Output the [X, Y] coordinate of the center of the cell containing the given text.  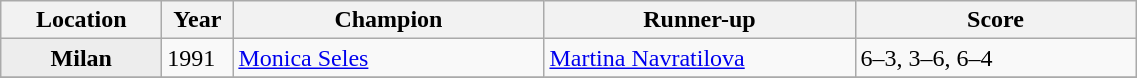
Monica Seles [388, 58]
Year [198, 20]
Milan [82, 58]
Score [996, 20]
Location [82, 20]
Runner-up [700, 20]
6–3, 3–6, 6–4 [996, 58]
Champion [388, 20]
1991 [198, 58]
Martina Navratilova [700, 58]
